Provide the (X, Y) coordinate of the cell's center where the given text is located.  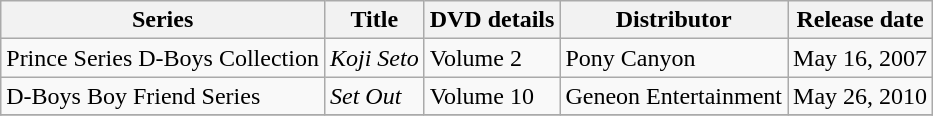
Distributor (674, 20)
D-Boys Boy Friend Series (163, 96)
Set Out (374, 96)
May 26, 2010 (860, 96)
May 16, 2007 (860, 58)
Title (374, 20)
Volume 10 (492, 96)
DVD details (492, 20)
Series (163, 20)
Release date (860, 20)
Geneon Entertainment (674, 96)
Koji Seto (374, 58)
Pony Canyon (674, 58)
Volume 2 (492, 58)
Prince Series D-Boys Collection (163, 58)
